Provide the [x, y] coordinate of the cell's center where the given text is located.  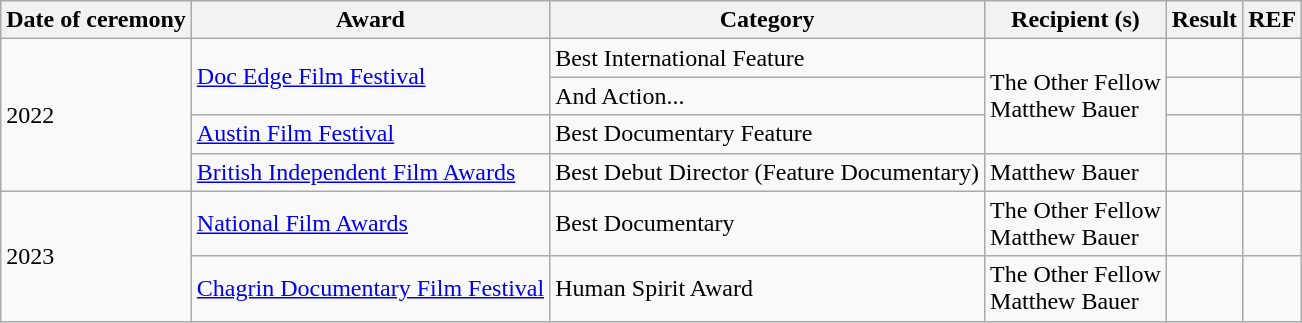
Recipient (s) [1076, 20]
And Action... [768, 96]
2023 [96, 256]
Human Spirit Award [768, 288]
2022 [96, 115]
Result [1204, 20]
Category [768, 20]
National Film Awards [370, 224]
Matthew Bauer [1076, 172]
Best Debut Director (Feature Documentary) [768, 172]
REF [1272, 20]
Best Documentary [768, 224]
Date of ceremony [96, 20]
Best Documentary Feature [768, 134]
British Independent Film Awards [370, 172]
Chagrin Documentary Film Festival [370, 288]
Austin Film Festival [370, 134]
Best International Feature [768, 58]
Doc Edge Film Festival [370, 77]
Award [370, 20]
